Find where the given text appears and provide that cell's center as (X, Y) coordinate. 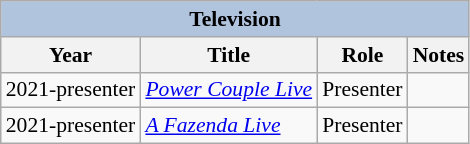
Title (228, 55)
Role (362, 55)
Power Couple Live (228, 90)
A Fazenda Live (228, 126)
Television (236, 19)
Year (71, 55)
Notes (439, 55)
